Search for the cell housing the specified text and yield its [x, y] center coordinate. 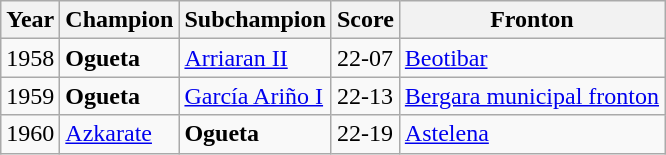
22-07 [365, 58]
Champion [120, 20]
Score [365, 20]
Bergara municipal fronton [532, 96]
Subchampion [255, 20]
22-19 [365, 134]
Year [30, 20]
Azkarate [120, 134]
Arriaran II [255, 58]
1959 [30, 96]
Fronton [532, 20]
1958 [30, 58]
Astelena [532, 134]
García Ariño I [255, 96]
1960 [30, 134]
22-13 [365, 96]
Beotibar [532, 58]
